Capture the cell that displays the provided text and extract its (X, Y) central coordinate. 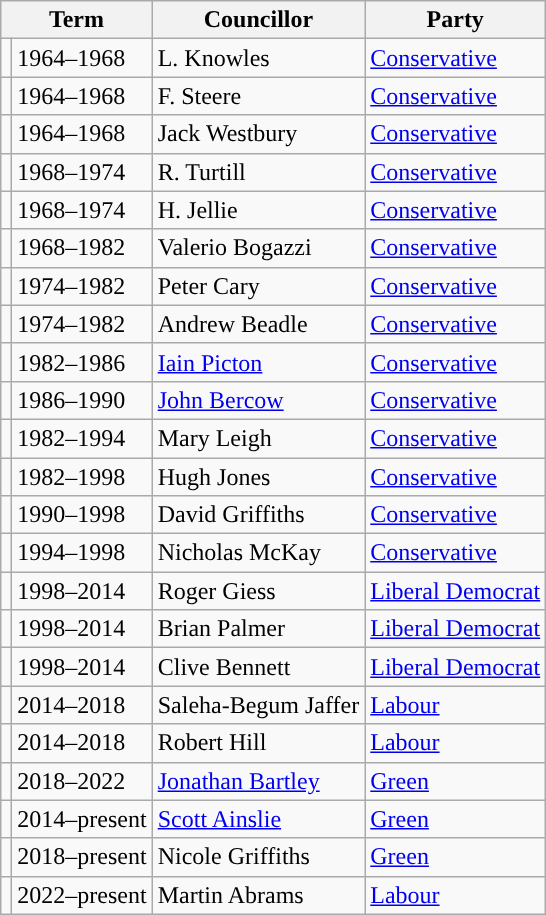
David Griffiths (258, 515)
1990–1998 (82, 515)
Peter Cary (258, 286)
Scott Ainslie (258, 819)
L. Knowles (258, 58)
Roger Giess (258, 591)
Andrew Beadle (258, 324)
Term (76, 20)
Iain Picton (258, 362)
1982–1986 (82, 362)
Jack Westbury (258, 134)
Mary Leigh (258, 438)
2018–present (82, 857)
Saleha-Begum Jaffer (258, 705)
2014–present (82, 819)
Valerio Bogazzi (258, 248)
Martin Abrams (258, 895)
Nicholas McKay (258, 553)
1982–1998 (82, 477)
Hugh Jones (258, 477)
Brian Palmer (258, 629)
Jonathan Bartley (258, 781)
1986–1990 (82, 400)
1994–1998 (82, 553)
John Bercow (258, 400)
2022–present (82, 895)
Robert Hill (258, 743)
F. Steere (258, 96)
Party (456, 20)
Clive Bennett (258, 667)
2018–2022 (82, 781)
1982–1994 (82, 438)
Nicole Griffiths (258, 857)
1968–1982 (82, 248)
Councillor (258, 20)
H. Jellie (258, 210)
R. Turtill (258, 172)
